Identify which cell holds the provided text, then report its [X, Y] central coordinate. 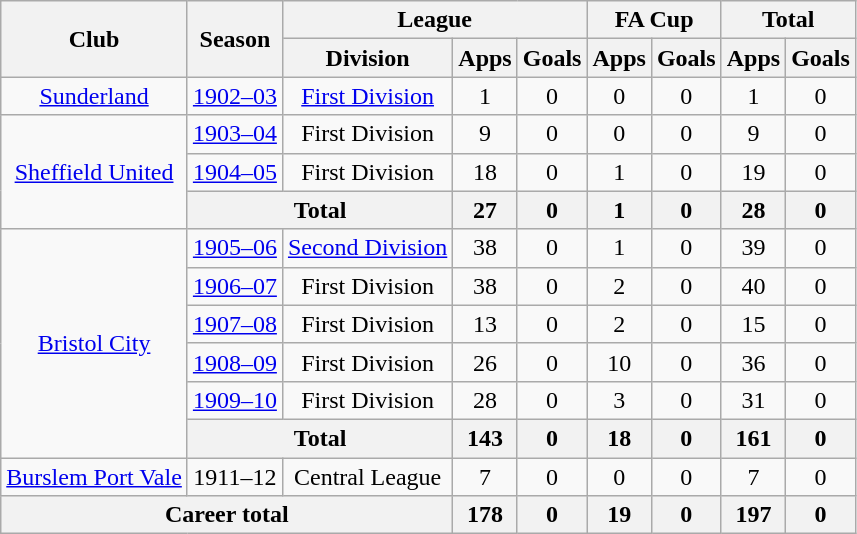
Career total [227, 515]
Central League [367, 477]
27 [485, 210]
1904–05 [234, 172]
Second Division [367, 248]
Sheffield United [94, 172]
40 [753, 286]
Club [94, 39]
1909–10 [234, 400]
1902–03 [234, 96]
15 [753, 324]
FA Cup [654, 20]
Bristol City [94, 343]
1905–06 [234, 248]
31 [753, 400]
Burslem Port Vale [94, 477]
197 [753, 515]
178 [485, 515]
Season [234, 39]
39 [753, 248]
Sunderland [94, 96]
36 [753, 362]
1908–09 [234, 362]
13 [485, 324]
1906–07 [234, 286]
161 [753, 438]
10 [619, 362]
1907–08 [234, 324]
Division [367, 58]
1903–04 [234, 134]
26 [485, 362]
League [434, 20]
3 [619, 400]
1911–12 [234, 477]
143 [485, 438]
